Provide the [x, y] coordinate of the cell's center where the given text is located.  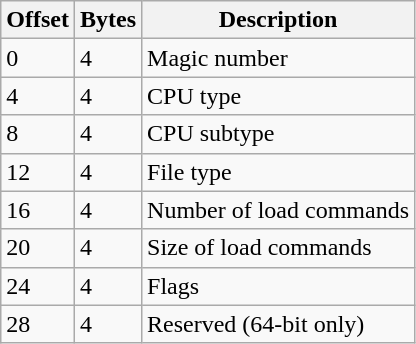
28 [38, 324]
Size of load commands [278, 248]
12 [38, 172]
CPU subtype [278, 134]
Bytes [108, 20]
Offset [38, 20]
Flags [278, 286]
16 [38, 210]
Number of load commands [278, 210]
Description [278, 20]
File type [278, 172]
20 [38, 248]
0 [38, 58]
Magic number [278, 58]
CPU type [278, 96]
24 [38, 286]
Reserved (64-bit only) [278, 324]
8 [38, 134]
